Scan for the cell matching the given text and deliver its (x, y) coordinate at center. 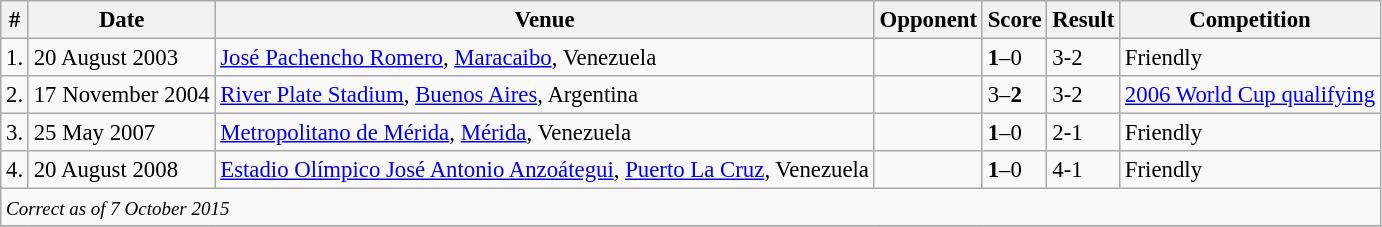
20 August 2003 (121, 58)
3–2 (1014, 95)
Correct as of 7 October 2015 (691, 208)
2. (15, 95)
Date (121, 20)
4-1 (1084, 170)
Venue (544, 20)
# (15, 20)
Competition (1250, 20)
Estadio Olímpico José Antonio Anzoátegui, Puerto La Cruz, Venezuela (544, 170)
Score (1014, 20)
River Plate Stadium, Buenos Aires, Argentina (544, 95)
Metropolitano de Mérida, Mérida, Venezuela (544, 133)
José Pachencho Romero, Maracaibo, Venezuela (544, 58)
4. (15, 170)
17 November 2004 (121, 95)
Opponent (928, 20)
2006 World Cup qualifying (1250, 95)
Result (1084, 20)
25 May 2007 (121, 133)
1. (15, 58)
2-1 (1084, 133)
20 August 2008 (121, 170)
3. (15, 133)
